Identify which cell holds the provided text, then report its (x, y) central coordinate. 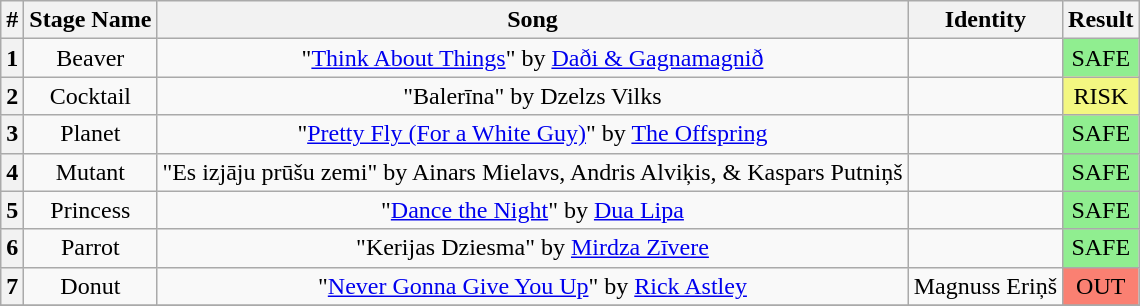
"Think About Things" by Daði & Gagnamagnið (532, 58)
Mutant (90, 172)
# (12, 20)
Magnuss Eriņš (985, 286)
Donut (90, 286)
"Never Gonna Give You Up" by Rick Astley (532, 286)
Identity (985, 20)
6 (12, 248)
Princess (90, 210)
4 (12, 172)
"Balerīna" by Dzelzs Vilks (532, 96)
7 (12, 286)
Planet (90, 134)
2 (12, 96)
RISK (1101, 96)
OUT (1101, 286)
"Pretty Fly (For a White Guy)" by The Offspring (532, 134)
Stage Name (90, 20)
1 (12, 58)
3 (12, 134)
5 (12, 210)
"Dance the Night" by Dua Lipa (532, 210)
Result (1101, 20)
Song (532, 20)
Parrot (90, 248)
Cocktail (90, 96)
"Es izjāju prūšu zemi" by Ainars Mielavs, Andris Alviķis, & Kaspars Putniņš (532, 172)
Beaver (90, 58)
"Kerijas Dziesma" by Mirdza Zīvere (532, 248)
